Capture the cell that displays the provided text and extract its (X, Y) central coordinate. 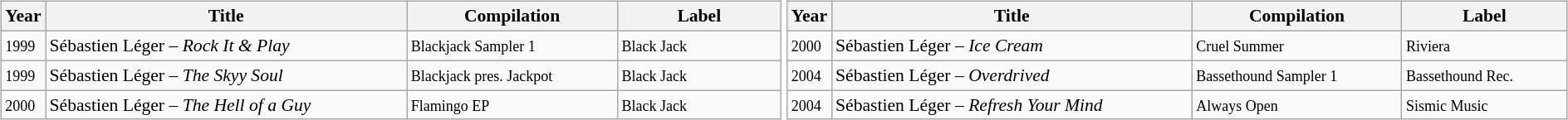
Always Open (1297, 105)
Bassethound Sampler 1 (1297, 75)
Sébastien Léger – Rock It & Play (226, 46)
Sébastien Léger – Overdrived (1012, 75)
Blackjack pres. Jackpot (512, 75)
Sébastien Léger – Ice Cream (1012, 46)
Sébastien Léger – Refresh Your Mind (1012, 105)
Sismic Music (1485, 105)
Sébastien Léger – The Skyy Soul (226, 75)
Cruel Summer (1297, 46)
Blackjack Sampler 1 (512, 46)
Bassethound Rec. (1485, 75)
Riviera (1485, 46)
Flamingo EP (512, 105)
Sébastien Léger – The Hell of a Guy (226, 105)
